Locate the cell with the specified text and output its (x, y) center coordinate. 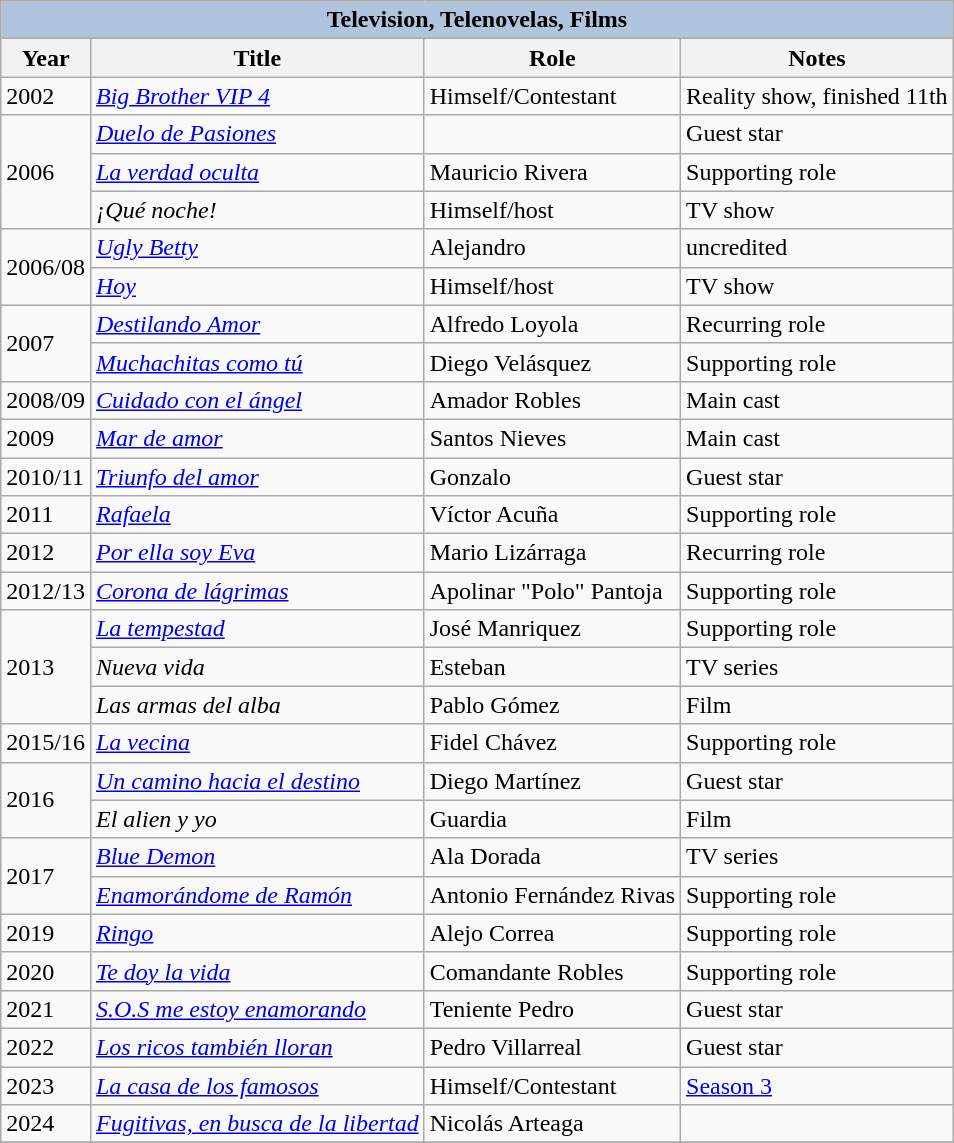
Ringo (257, 933)
Esteban (552, 667)
Enamorándome de Ramón (257, 895)
Year (46, 58)
Alfredo Loyola (552, 324)
Un camino hacia el destino (257, 781)
Por ella soy Eva (257, 553)
2024 (46, 1124)
Big Brother VIP 4 (257, 96)
Antonio Fernández Rivas (552, 895)
Alejo Correa (552, 933)
Víctor Acuña (552, 515)
Diego Martínez (552, 781)
Season 3 (818, 1085)
Teniente Pedro (552, 1009)
Los ricos también lloran (257, 1047)
Amador Robles (552, 400)
2021 (46, 1009)
2002 (46, 96)
2009 (46, 438)
El alien y yo (257, 819)
Mario Lizárraga (552, 553)
Ala Dorada (552, 857)
Cuidado con el ángel (257, 400)
2006/08 (46, 267)
Gonzalo (552, 477)
Guardia (552, 819)
¡Qué noche! (257, 210)
La verdad oculta (257, 172)
Pablo Gómez (552, 705)
Corona de lágrimas (257, 591)
La vecina (257, 743)
Title (257, 58)
Triunfo del amor (257, 477)
Nueva vida (257, 667)
Comandante Robles (552, 971)
Fidel Chávez (552, 743)
Blue Demon (257, 857)
2020 (46, 971)
Ugly Betty (257, 248)
Notes (818, 58)
S.O.S me estoy enamorando (257, 1009)
2012/13 (46, 591)
Apolinar "Polo" Pantoja (552, 591)
Te doy la vida (257, 971)
2010/11 (46, 477)
2013 (46, 667)
Television, Telenovelas, Films (477, 20)
Diego Velásquez (552, 362)
2016 (46, 800)
2007 (46, 343)
Duelo de Pasiones (257, 134)
Pedro Villarreal (552, 1047)
uncredited (818, 248)
Hoy (257, 286)
Mauricio Rivera (552, 172)
Nicolás Arteaga (552, 1124)
2023 (46, 1085)
2012 (46, 553)
2011 (46, 515)
José Manriquez (552, 629)
2008/09 (46, 400)
Role (552, 58)
Muchachitas como tú (257, 362)
2015/16 (46, 743)
2022 (46, 1047)
2006 (46, 172)
Santos Nieves (552, 438)
2019 (46, 933)
2017 (46, 876)
La casa de los famosos (257, 1085)
Rafaela (257, 515)
La tempestad (257, 629)
Alejandro (552, 248)
Reality show, finished 11th (818, 96)
Las armas del alba (257, 705)
Fugitivas, en busca de la libertad (257, 1124)
Mar de amor (257, 438)
Destilando Amor (257, 324)
